Determine the [X, Y] coordinate at the center of the cell enclosing the given text.  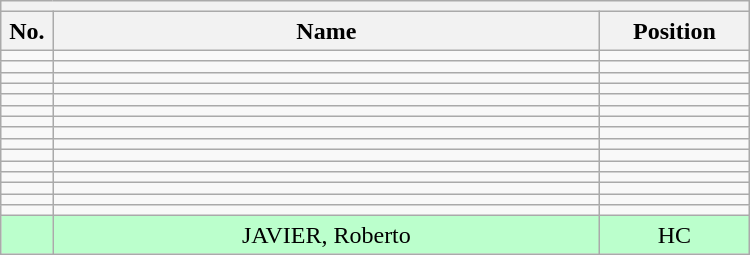
JAVIER, Roberto [326, 235]
No. [27, 31]
Position [675, 31]
Name [326, 31]
HC [675, 235]
